Provide the (x, y) coordinate of the cell's center where the given text is located.  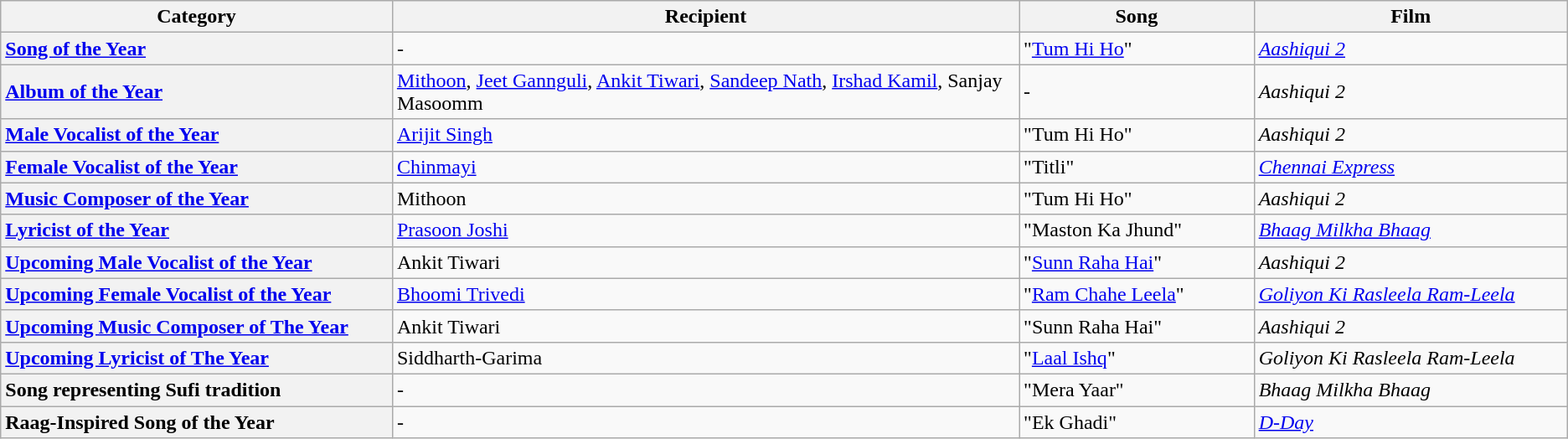
"Ram Chahe Leela" (1137, 294)
Film (1411, 17)
D-Day (1411, 421)
Song of the Year (197, 49)
"Mera Yaar" (1137, 390)
Song (1137, 17)
Upcoming Female Vocalist of the Year (197, 294)
Prasoon Joshi (705, 230)
Chinmayi (705, 167)
Bhoomi Trivedi (705, 294)
Lyricist of the Year (197, 230)
Category (197, 17)
Raag-Inspired Song of the Year (197, 421)
"Laal Ishq" (1137, 358)
Upcoming Male Vocalist of the Year (197, 262)
Female Vocalist of the Year (197, 167)
Music Composer of the Year (197, 199)
"Titli" (1137, 167)
"Maston Ka Jhund" (1137, 230)
Upcoming Lyricist of The Year (197, 358)
Mithoon, Jeet Gannguli, Ankit Tiwari, Sandeep Nath, Irshad Kamil, Sanjay Masoomm (705, 92)
Chennai Express (1411, 167)
"Ek Ghadi" (1137, 421)
Male Vocalist of the Year (197, 135)
Album of the Year (197, 92)
Mithoon (705, 199)
Upcoming Music Composer of The Year (197, 326)
Recipient (705, 17)
Siddharth-Garima (705, 358)
Song representing Sufi tradition (197, 390)
Arijit Singh (705, 135)
